For the text-containing cell, return its midpoint in [X, Y] coordinate format. 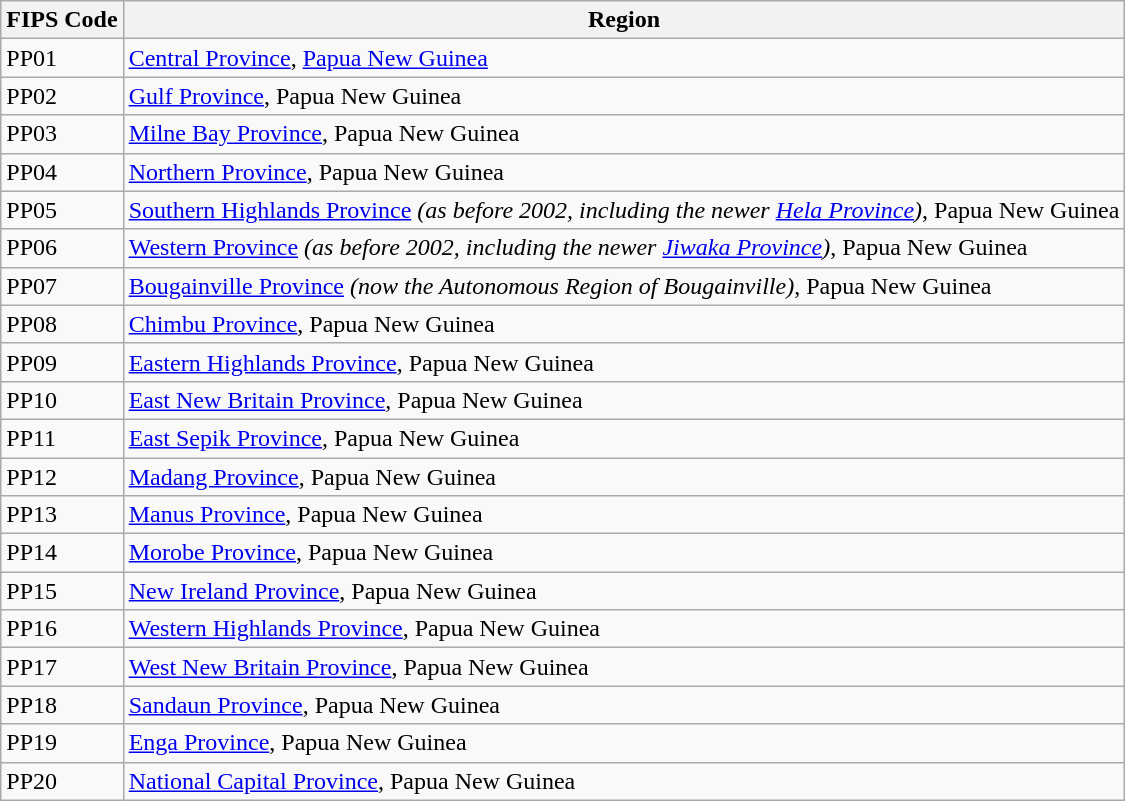
Chimbu Province, Papua New Guinea [624, 324]
PP07 [62, 286]
PP12 [62, 477]
PP08 [62, 324]
PP06 [62, 248]
Morobe Province, Papua New Guinea [624, 553]
Northern Province, Papua New Guinea [624, 172]
PP05 [62, 210]
PP10 [62, 400]
PP16 [62, 629]
Western Province (as before 2002, including the newer Jiwaka Province), Papua New Guinea [624, 248]
PP19 [62, 743]
Central Province, Papua New Guinea [624, 58]
PP15 [62, 591]
PP03 [62, 134]
East New Britain Province, Papua New Guinea [624, 400]
Manus Province, Papua New Guinea [624, 515]
PP02 [62, 96]
Region [624, 20]
PP18 [62, 705]
PP09 [62, 362]
Western Highlands Province, Papua New Guinea [624, 629]
PP01 [62, 58]
Gulf Province, Papua New Guinea [624, 96]
New Ireland Province, Papua New Guinea [624, 591]
PP14 [62, 553]
FIPS Code [62, 20]
Eastern Highlands Province, Papua New Guinea [624, 362]
Bougainville Province (now the Autonomous Region of Bougainville), Papua New Guinea [624, 286]
PP11 [62, 438]
PP20 [62, 781]
PP13 [62, 515]
PP04 [62, 172]
National Capital Province, Papua New Guinea [624, 781]
PP17 [62, 667]
West New Britain Province, Papua New Guinea [624, 667]
Madang Province, Papua New Guinea [624, 477]
East Sepik Province, Papua New Guinea [624, 438]
Milne Bay Province, Papua New Guinea [624, 134]
Enga Province, Papua New Guinea [624, 743]
Southern Highlands Province (as before 2002, including the newer Hela Province), Papua New Guinea [624, 210]
Sandaun Province, Papua New Guinea [624, 705]
